Extract the [X, Y] coordinate from the center of the cell holding the provided text.  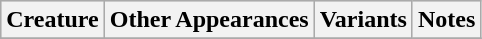
Notes [446, 20]
Other Appearances [209, 20]
Variants [363, 20]
Creature [52, 20]
